Output the (x, y) coordinate of the center of the cell containing the given text.  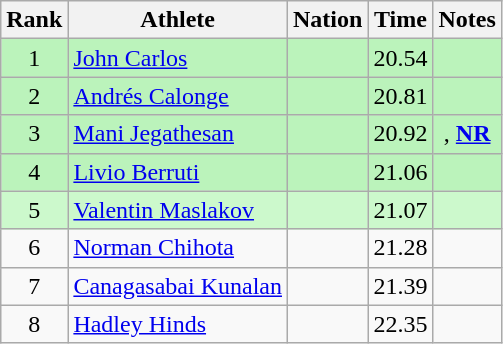
5 (34, 210)
20.54 (400, 58)
3 (34, 134)
Rank (34, 20)
2 (34, 96)
7 (34, 286)
20.92 (400, 134)
Norman Chihota (178, 248)
Andrés Calonge (178, 96)
Nation (328, 20)
21.28 (400, 248)
Time (400, 20)
20.81 (400, 96)
8 (34, 324)
Notes (467, 20)
4 (34, 172)
Hadley Hinds (178, 324)
21.06 (400, 172)
22.35 (400, 324)
21.39 (400, 286)
6 (34, 248)
Canagasabai Kunalan (178, 286)
21.07 (400, 210)
John Carlos (178, 58)
1 (34, 58)
Mani Jegathesan (178, 134)
Athlete (178, 20)
Valentin Maslakov (178, 210)
, NR (467, 134)
Livio Berruti (178, 172)
